Find where the given text appears and provide that cell's center as [x, y] coordinate. 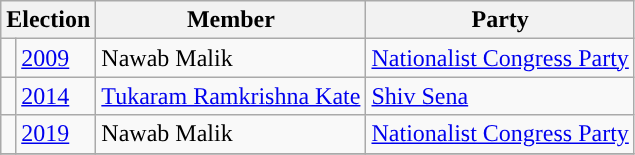
Party [500, 20]
2014 [56, 96]
Election [48, 20]
2019 [56, 134]
Shiv Sena [500, 96]
Member [231, 20]
Tukaram Ramkrishna Kate [231, 96]
2009 [56, 58]
